Detect which cell encompasses the target text, then output its [x, y] center coordinate. 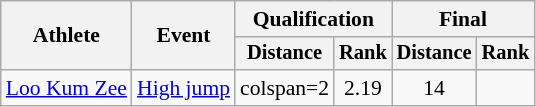
High jump [184, 88]
Loo Kum Zee [66, 88]
Final [463, 19]
Event [184, 36]
Qualification [314, 19]
colspan=2 [284, 88]
2.19 [363, 88]
14 [434, 88]
Athlete [66, 36]
